Scan for the cell matching the given text and deliver its [x, y] coordinate at center. 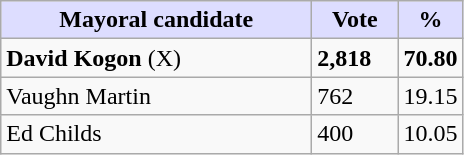
David Kogon (X) [156, 58]
70.80 [430, 58]
% [430, 20]
Mayoral candidate [156, 20]
400 [355, 134]
2,818 [355, 58]
19.15 [430, 96]
762 [355, 96]
10.05 [430, 134]
Vote [355, 20]
Vaughn Martin [156, 96]
Ed Childs [156, 134]
